Capture the cell that displays the provided text and extract its [x, y] central coordinate. 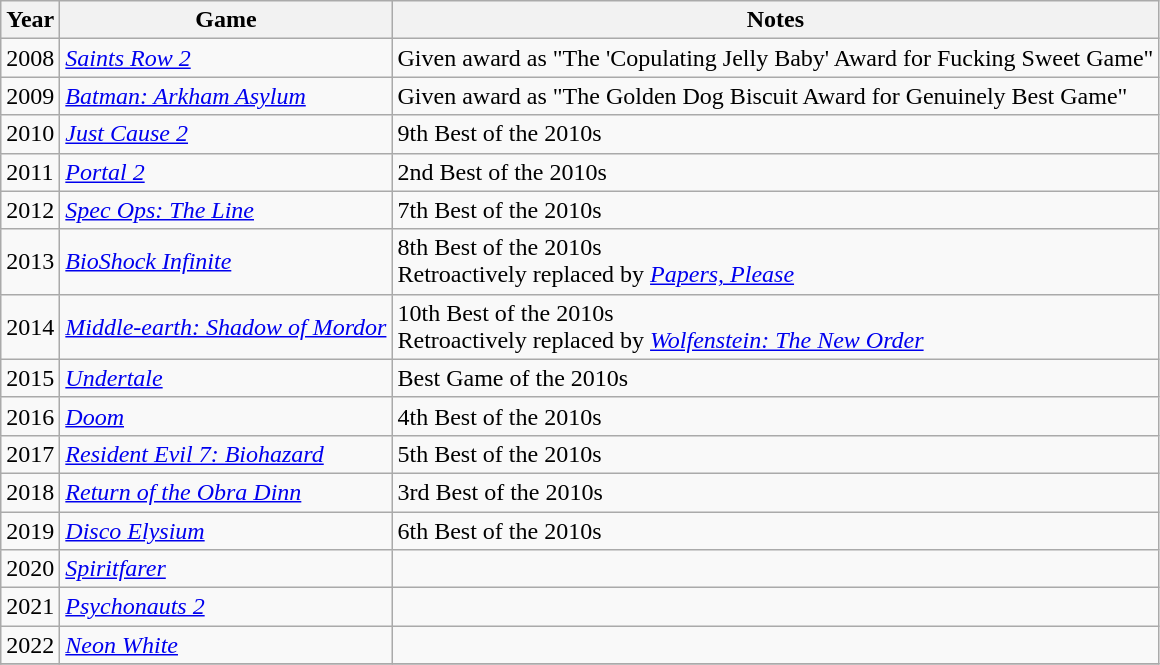
Notes [776, 20]
2018 [30, 492]
2009 [30, 96]
2012 [30, 210]
2015 [30, 378]
Given award as "The 'Copulating Jelly Baby' Award for Fucking Sweet Game" [776, 58]
Psychonauts 2 [226, 607]
2017 [30, 454]
Resident Evil 7: Biohazard [226, 454]
2022 [30, 645]
Batman: Arkham Asylum [226, 96]
Year [30, 20]
10th Best of the 2010sRetroactively replaced by Wolfenstein: The New Order [776, 326]
2019 [30, 531]
8th Best of the 2010sRetroactively replaced by Papers, Please [776, 262]
Just Cause 2 [226, 134]
6th Best of the 2010s [776, 531]
2016 [30, 416]
2011 [30, 172]
Return of the Obra Dinn [226, 492]
Game [226, 20]
2021 [30, 607]
2020 [30, 569]
Disco Elysium [226, 531]
Neon White [226, 645]
7th Best of the 2010s [776, 210]
Undertale [226, 378]
2nd Best of the 2010s [776, 172]
4th Best of the 2010s [776, 416]
Saints Row 2 [226, 58]
9th Best of the 2010s [776, 134]
Best Game of the 2010s [776, 378]
2008 [30, 58]
Spiritfarer [226, 569]
BioShock Infinite [226, 262]
3rd Best of the 2010s [776, 492]
2013 [30, 262]
Spec Ops: The Line [226, 210]
Portal 2 [226, 172]
Given award as "The Golden Dog Biscuit Award for Genuinely Best Game" [776, 96]
Middle-earth: Shadow of Mordor [226, 326]
2010 [30, 134]
5th Best of the 2010s [776, 454]
2014 [30, 326]
Doom [226, 416]
